Identify which cell holds the provided text, then report its (X, Y) central coordinate. 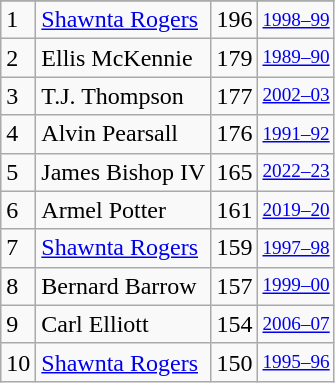
2002–03 (296, 96)
4 (18, 134)
159 (234, 248)
157 (234, 286)
1997–98 (296, 248)
1998–99 (296, 20)
7 (18, 248)
1 (18, 20)
Ellis McKennie (124, 58)
1999–00 (296, 286)
2019–20 (296, 210)
Armel Potter (124, 210)
Carl Elliott (124, 324)
10 (18, 362)
165 (234, 172)
6 (18, 210)
Bernard Barrow (124, 286)
T.J. Thompson (124, 96)
1989–90 (296, 58)
8 (18, 286)
Alvin Pearsall (124, 134)
1995–96 (296, 362)
2 (18, 58)
150 (234, 362)
9 (18, 324)
1991–92 (296, 134)
3 (18, 96)
154 (234, 324)
James Bishop IV (124, 172)
176 (234, 134)
161 (234, 210)
2006–07 (296, 324)
196 (234, 20)
177 (234, 96)
5 (18, 172)
2022–23 (296, 172)
179 (234, 58)
